Extract the [x, y] coordinate from the center of the cell holding the provided text.  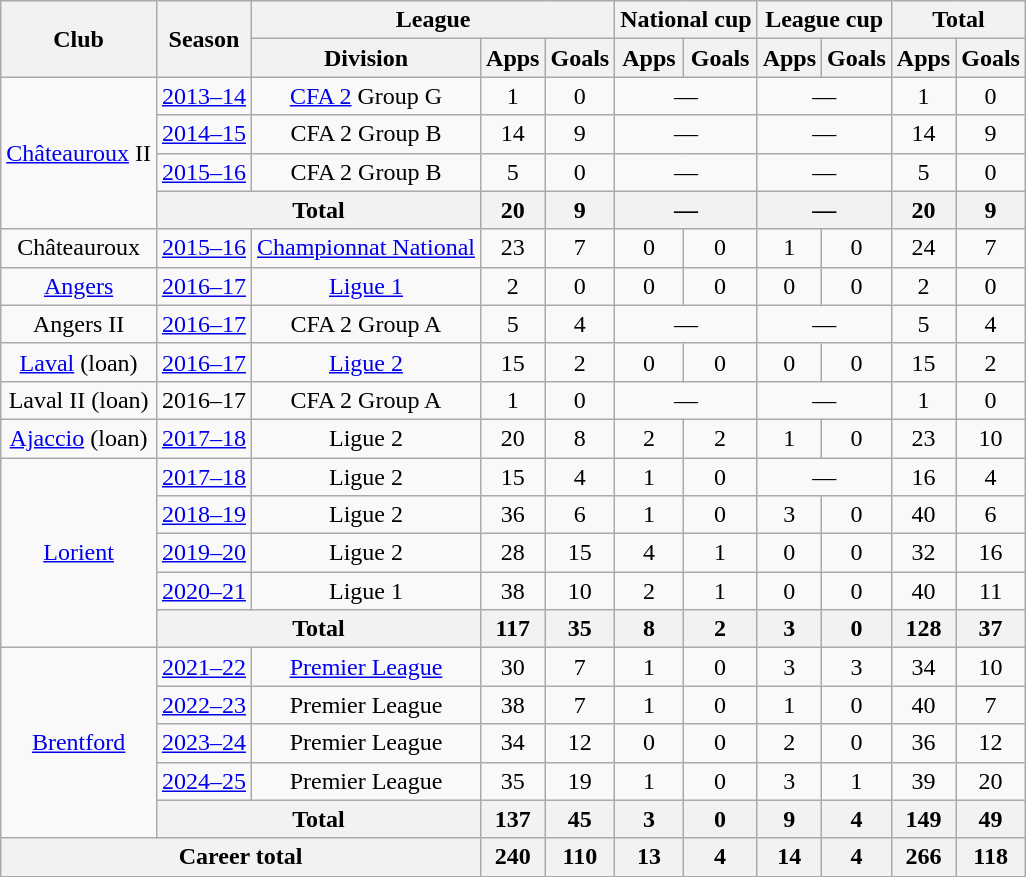
League cup [824, 20]
28 [513, 553]
37 [991, 629]
240 [513, 857]
2019–20 [204, 553]
30 [513, 667]
39 [923, 781]
2021–22 [204, 667]
Championnat National [366, 248]
2024–25 [204, 781]
24 [923, 248]
2023–24 [204, 743]
Angers [79, 286]
2022–23 [204, 705]
32 [923, 553]
13 [649, 857]
Club [79, 39]
2020–21 [204, 591]
Laval II (loan) [79, 400]
Career total [241, 857]
266 [923, 857]
Châteauroux II [79, 153]
CFA 2 Group G [366, 96]
149 [923, 819]
Angers II [79, 324]
45 [580, 819]
2018–19 [204, 515]
128 [923, 629]
Season [204, 39]
11 [991, 591]
Brentford [79, 743]
117 [513, 629]
2013–14 [204, 96]
Châteauroux [79, 248]
137 [513, 819]
118 [991, 857]
Division [366, 58]
League [432, 20]
Lorient [79, 553]
National cup [686, 20]
2014–15 [204, 134]
110 [580, 857]
49 [991, 819]
19 [580, 781]
Ajaccio (loan) [79, 438]
Laval (loan) [79, 362]
